Output the (X, Y) coordinate of the center of the cell containing the given text.  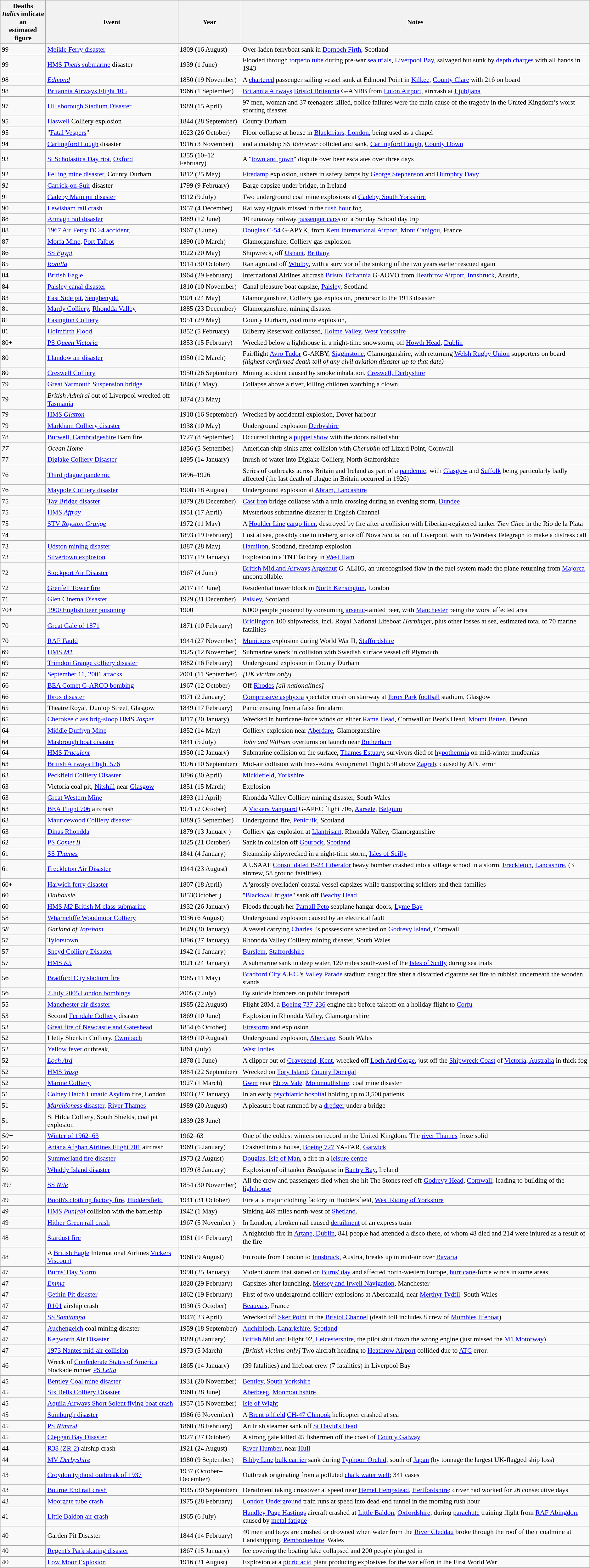
Notes (415, 22)
HMS Punjabi collision with the battleship (112, 1211)
A vessel carrying Charles I's possessions wrecked on Godrevy Island, Cornwall (415, 929)
Deaths Italics indicate anestimated figure (23, 22)
Winter of 1962–63 (112, 1136)
1852 (14 May) (210, 730)
Explosion of oil tanker Betelguese in Bantry Bay, Ireland (415, 1170)
Masbrough boat disaster (112, 742)
HMS Truculent (112, 753)
International Airlines aircrash Bristol Britannia G-AOVO from Heathrow Airport, Innsbruck, Austria, (415, 276)
Cadeby Main pit disaster (112, 197)
Explosion in Rhondda Valley, Glamorganshire (415, 1016)
Sumburgh disaster (112, 1415)
St Scholastica Day riot, Oxford (112, 159)
Stockport Air Disaster (112, 572)
Rohilla (112, 264)
1964 (29 February) (210, 276)
Bridlington 100 shipwrecks, incl. Royal National Lifeboat Harbinger, plus other losses at sea, estimated total of 70 marine fatalities (415, 625)
Tylorstown (112, 940)
British Midland Airways Argonaut G-ALHG, an unrecognised flaw in the fuel system made the plane returning from Majorca uncontrollable. (415, 572)
1867 (15 January) (210, 1551)
Middle Duffryn Mine (112, 730)
1916 (21 August) (210, 1562)
2001 (11 September) (210, 674)
SS Thames (112, 854)
Over-laden ferryboat sank in Dornoch Firth, Scotland (415, 49)
Flight 28M, a Boeing 737-236 engine fire before takeoff on a holiday flight to Corfu (415, 1005)
1921 (24 January) (210, 963)
80+ (23, 343)
Lost at sea, possibly due to iceberg strike off Nova Scotia, out of Liverpool, with no Wireless Telegraph to make a distress call (415, 535)
1869 (10 June) (210, 1016)
1852 (5 February) (210, 332)
Britannia Airways Bristol Britannia G-ANBB from Luton Airport, aircrash at Ljubljana (415, 91)
Whiddy Island disaster (112, 1170)
1990 (25 January) (210, 1272)
60+ (23, 884)
First of two underground colliery explosions at Abercanaid, near Merthyr Tydfil. South Wales (415, 1295)
A Brent oilfield CH-47 Chinook helicopter crashed at sea (415, 1415)
Harwich ferry disaster (112, 884)
1979 (8 January) (210, 1170)
62 (23, 843)
1947( 23 April) (210, 1317)
A Vickers Vanguard G-APEC flight 706, Aarsele, Belgium (415, 809)
Gethin Pit disaster (112, 1295)
1900 English beer poisoning (112, 610)
Creswell Colliery (112, 373)
Carlingford Lough disaster (112, 144)
1944 (27 November) (210, 641)
1966 (1 September) (210, 91)
STV Royston Grange (112, 524)
71 (23, 599)
Second Ferndale Colliery disaster (112, 1016)
R101 airship crash (112, 1306)
1882 (16 February) (210, 663)
A Houlder Line cargo liner, destroyed by fire after a collision with Liberian-registered tanker Tien Chee in the Rio de la Plata (415, 524)
Lewisham rail crash (112, 208)
Aberbeeg, Monmouthshire (415, 1392)
Markham Colliery disaster (112, 426)
Underground fire, Penicuik, Scotland (415, 820)
Kegworth Air Disaster (112, 1339)
93 (23, 159)
Hamilton, Scotland, firedamp explosion (415, 546)
1841 (5 July) (210, 742)
Panic ensuing from a false fire alarm (415, 708)
1945 (30 September) (210, 1490)
Regent's Park skating disaster (112, 1551)
1925 (12 November) (210, 652)
Wrecked below a lighthouse in a night-time snowstorm, off Howth Head, Dublin (415, 343)
74 (23, 535)
A USAAF Consolidated B-24 Liberator heavy bomber crashed into a village school in a storm, Freckleton, Lancashire, (3 aircrew, 58 ground fatalities) (415, 869)
American ship sinks after collision with Cherubim off Lizard Point, Cornwall (415, 448)
Glamorganshire, Colliery gas explosion, precursor to the 1913 disaster (415, 298)
1967 (12 October) (210, 686)
1355 (10–12 February) (210, 159)
Haswell Colliery explosion (112, 122)
Explosion at a picric acid plant producing explosives for the war effort in the First World War (415, 1562)
1981 (14 February) (210, 1237)
Underground explosion in County Durham (415, 663)
Underground explosion Derbyshire (415, 426)
Residential tower block in North Kensington, London (415, 588)
1986 (6 November) (210, 1415)
1895 (14 January) (210, 460)
Capsizes after launching, Mersey and Irwell Navigation, Manchester (415, 1283)
87 (23, 242)
1950 (26 September) (210, 373)
"Blackwall frigate" sank off Beachy Head (415, 895)
"Fatal Vespers" (112, 133)
2017 (14 June) (210, 588)
1922 (20 May) (210, 253)
50+ (23, 1136)
RAF Fauld (112, 641)
Marchioness disaster, River Thames (112, 1105)
Little Baldon air crash (112, 1516)
Micklefield, Yorkshire (415, 775)
1921 (24 August) (210, 1449)
Mid-air collision with Inex-Adria Aviopromet Flight 550 above Zagreb, caused by ATC error (415, 764)
1976 (10 September) (210, 764)
Year (210, 22)
Manchester air disaster (112, 1005)
Munitions explosion during World War II, Staffordshire (415, 641)
Victoria coal pit, Nitshill near Glasgow (112, 787)
1828 (29 February) (210, 1283)
Peckfield Colliery Disaster (112, 775)
Freckleton Air Disaster (112, 869)
Ibrox disaster (112, 697)
49? (23, 1185)
SS Samtampa (112, 1317)
Two underground coal mine explosions at Cadeby, South Yorkshire (415, 197)
HMS K5 (112, 963)
1980 (9 September) (210, 1460)
Moorgate tube crash (112, 1502)
Mining accident caused by smoke inhalation, Creswell, Derbyshire (415, 373)
1885 (23 December) (210, 309)
90 (23, 208)
1854 (30 November) (210, 1185)
Cherokee class brig-sloop HMS Jasper (112, 719)
Steamship shipwrecked in a night-time storm, Isles of Scilly (415, 854)
Collapse above a river, killing children watching a clown (415, 384)
Ran aground off Whitby, with a survivor of the sinking of the two years earlier rescued again (415, 264)
97 men, woman and 37 teenagers killed, police failures were the main cause of the tragedy in the United Kingdom’s worst sporting disaster (415, 106)
Easington Colliery (112, 320)
83 (23, 298)
1890 (10 March) (210, 242)
1985 (11 May) (210, 978)
Sank in collision off Gourock, Scotland (415, 843)
Glen Cinema Disaster (112, 599)
An Irish steamer sank off St David's Head (415, 1426)
SS Egypt (112, 253)
Mauricewood Colliery disaster (112, 820)
1927 (1 March) (210, 1083)
Great Western Mine (112, 798)
Sinking 469 miles north-west of Shetland. (415, 1211)
British Eagle (112, 276)
1929 (31 December) (210, 599)
A submarine sank in deep water, 120 miles south-west of the Isles of Scilly during sea trials (415, 963)
1874 (23 May) (210, 399)
All the crew and passengers died when she hit The Stones reef off Godrevy Head, Cornwall; leading to building of the lighthouse (415, 1185)
Six Bells Colliery Disaster (112, 1392)
46 (23, 1366)
Isle of Wight (415, 1404)
1856 (5 September) (210, 448)
Ariana Afghan Airlines Flight 701 aircrash (112, 1147)
Fire at a major clothing factory in Huddersfield, West Riding of Yorkshire (415, 1200)
Colliery explosion near Aberdare, Glamorganshire (415, 730)
Outbreak originating from a polluted chalk water well; 341 cases (415, 1475)
1896–1926 (210, 475)
1839 (28 June) (210, 1121)
Wreck of Confederate States of America blockade runner PS Lelia (112, 1366)
BEA Flight 706 aircrash (112, 809)
Croydon typhoid outbreak of 1937 (112, 1475)
Stardust fire (112, 1237)
A "town and gown" dispute over beer escalates over three days (415, 159)
Trimdon Grange colliery disaster (112, 663)
Explosion (415, 787)
A chartered passenger sailing vessel sunk at Edmond Point in Kilkee, County Clare with 216 on board (415, 80)
[UK victims only] (415, 674)
Underground explosion at Abram, Lancashire (415, 490)
Emma (112, 1283)
1865 (14 January) (210, 1366)
Great Gale of 1871 (112, 625)
1914 (30 October) (210, 264)
East Side pit, Senghenydd (112, 298)
West Indies (415, 1049)
A nightclub fire in Artane, Dublin, 841 people had attended a disco there, of whom 48 died and 214 were injured as a result of the fire (415, 1237)
SS Nile (112, 1185)
Theatre Royal, Dunlop Street, Glasgow (112, 708)
Off Rhodes [all nationalities] (415, 686)
Handley Page Hastings aircraft crashed at Little Baldon, Oxfordshire, during parachute training flight from RAF Abingdon, caused by metal fatigue (415, 1516)
Armagh rail disaster (112, 219)
HMS M1 (112, 652)
1896 (27 January) (210, 940)
1989 (20 August) (210, 1105)
94 (23, 144)
1896 (30 April) (210, 775)
70+ (23, 610)
1889 (5 September) (210, 820)
River Humber, near Hull (415, 1449)
1649 (30 January) (210, 929)
1889 (12 June) (210, 219)
1957 (4 December) (210, 208)
Great fire of Newcastle and Gateshead (112, 1027)
Edmond (112, 80)
PS Comet II (112, 843)
Paisley canal disaster (112, 287)
Cast iron bridge collapse with a train crossing during an evening storm, Dundee (415, 501)
Udston mining disaster (112, 546)
1944 (23 August) (210, 869)
One of the coldest winters on record in the United Kingdom. The river Thames froze solid (415, 1136)
Wrecked off Sker Point in the Bristol Channel (death toll includes 8 crew of Mumbles lifeboat) (415, 1317)
1810 (10 November) (210, 287)
In an early psychiatric hospital holding up to 3,500 patients (415, 1094)
HMS M2 British M class submarine (112, 907)
Floor collapse at house in Blackfriars, London, being used as a chapel (415, 133)
1879 (13 January ) (210, 832)
Sneyd Colliery Disaster (112, 952)
Glamorganshire, mining disaster (415, 309)
Occurred during a puppet show with the doors nailed shut (415, 437)
1879 (28 December) (210, 501)
1817 (20 January) (210, 719)
1939 (1 June) (210, 64)
Burns' Day Storm (112, 1272)
London Underground train runs at speed into dead-end tunnel in the morning rush hour (415, 1502)
Bradford City stadium fire (112, 978)
1941 (31 October) (210, 1200)
1968 (9 August) (210, 1257)
1965 (6 July) (210, 1516)
Loch Ard (112, 1061)
41 (23, 1516)
1942 (1 January) (210, 952)
1849 (17 February) (210, 708)
1884 (22 September) (210, 1072)
Great Yarmouth Suspension bridge (112, 384)
Submarine collision on the surface, Thames Estuary, survivors died of hypothermia on mid-winter mudbanks (415, 753)
1975 (28 February) (210, 1502)
Carrick-on-Suir disaster (112, 186)
1931 (20 November) (210, 1381)
1937 (October–December) (210, 1475)
Yellow fever outbreak, (112, 1049)
Barge capsize under bridge, in Ireland (415, 186)
Submarine wreck in collision with Swedish surface vessel off Plymouth (415, 652)
Colney Hatch Lunatic Asylum fire, London (112, 1094)
British Admiral out of Liverpool wrecked off Tasmania (112, 399)
1841 (4 January) (210, 854)
A clipper out of Gravesend, Kent, wrecked off Loch Ard Gorge, just off the Shipwreck Coast of Victoria, Australia in thick fog (415, 1061)
Gwm near Ebbw Vale, Monmouthshire, coal mine disaster (415, 1083)
67 (23, 674)
1853(October ) (210, 895)
1623 (26 October) (210, 133)
BEA Comet G-ARCO bombing (112, 686)
County Durham (415, 122)
A 'grossly overladen' coastal vessel capsizes while transporting soldiers and their families (415, 884)
Hillsborough Stadium Disaster (112, 106)
97 (23, 106)
Derailment taking crossover at speed near Hemel Hempstead, Hertfordshire; driver had worked for 26 consecutive days (415, 1490)
HMS Thetis submarine disaster (112, 64)
1967 (5 November ) (210, 1223)
1989 (8 January) (210, 1339)
1973 (5 March) (210, 1351)
Flooded through torpedo tube during pre-war sea trials, Liverpool Bay, salvaged but sunk by depth charges with all hands in 1943 (415, 64)
1853 (15 February) (210, 343)
1908 (18 August) (210, 490)
Meikle Ferry disaster (112, 49)
Canal pleasure boat capsize, Paisley, Scotland (415, 287)
1903 (27 January) (210, 1094)
Inrush of water into Diglake Colliery, North Staffordshire (415, 460)
British Midland Flight 92, Leicestershire, the pilot shut down the wrong engine (just missed the M1 Motorway) (415, 1339)
1918 (16 September) (210, 415)
1969 (5 January) (210, 1147)
John and William overturns on launch near Rotherham (415, 742)
Bradford City A.F.C.'s Valley Parade stadium caught fire after a discarded cigarette set fire to rubbish underneath the wooden stands (415, 978)
1844 (28 September) (210, 122)
1893 (11 April) (210, 798)
(39 fatalities) and lifeboat crew (7 fatalities) in Liverpool Bay (415, 1366)
1850 (19 November) (210, 80)
7 July 2005 London bombings (112, 993)
1846 (2 May) (210, 384)
Shipwreck, off Ushant, Brittany (415, 253)
92 (23, 174)
6,000 people poisoned by consuming arsenic-tainted beer, with Manchester being the worst affected area (415, 610)
Floods through her Parnall Peto seaplane hangar doors, Lyme Bay (415, 907)
1950 (12 March) (210, 358)
In London, a broken rail caused derailment of an express train (415, 1223)
Felling mine disaster, County Durham (112, 174)
Bilberry Reservoir collapsed, Holme Valley, West Yorkshire (415, 332)
Grenfell Tower fire (112, 588)
Violent storm that started on Burns' day and affected north-western Europe, hurricane-force winds in some areas (415, 1272)
[British victims only] Two aircraft heading to Heathrow Airport collided due to ATC error. (415, 1351)
1962–63 (210, 1136)
78 (23, 437)
1900 (210, 610)
1960 (28 June) (210, 1392)
PS Queen Victoria (112, 343)
MV Derbyshire (112, 1460)
1878 (1 June) (210, 1061)
Wrecked by accidental explosion, Dover harbour (415, 415)
Paisley, Scotland (415, 599)
Douglas C-54 G-APYK, from Kent International Airport, Mont Canigou, France (415, 230)
1950 (12 January) (210, 753)
Crashed into a house, Boeing 727 YA-FAR, Gatwick (415, 1147)
Third plague pandemic (112, 475)
1799 (9 February) (210, 186)
Cleggan Bay Disaster (112, 1437)
September 11, 2001 attacks (112, 674)
1967 (3 June) (210, 230)
85 (23, 264)
1825 (21 October) (210, 843)
1893 (19 February) (210, 535)
and a coalship SS Retriever collided and sank, Carlingford Lough, County Down (415, 144)
HMS Affray (112, 513)
1809 (16 August) (210, 49)
1938 (10 May) (210, 426)
Low Moor Explosion (112, 1562)
Beauvais, France (415, 1306)
1967 Air Ferry DC-4 accident, (112, 230)
1942 (1 May) (210, 1211)
1854 (6 October) (210, 1027)
1959 (18 September) (210, 1328)
1812 (25 May) (210, 174)
Bibby Line bulk carrier sank during Typhoon Orchid, south of Japan (by tonnage the largest UK-flagged ship loss) (415, 1460)
1901 (24 May) (210, 298)
Silvertown explosion (112, 557)
Tay Bridge disaster (112, 501)
Burwell, Cambridgeshire Barn fire (112, 437)
Underground explosion caused by an electrical fault (415, 918)
1951 (17 April) (210, 513)
Bourne End rail crash (112, 1490)
1927 (27 October) (210, 1437)
Dinas Rhondda (112, 832)
Ocean Home (112, 448)
Colliery gas explosion at Llantrisant, Rhondda Valley, Glamorganshire (415, 832)
Wrecked on Tory Island, County Donegal (415, 1072)
Morfa Mine, Port Talbot (112, 242)
Summerland fire disaster (112, 1158)
55 (23, 1005)
10 runaway railway passenger carss on a Sunday School day trip (415, 219)
Burslem, Staffordshire (415, 952)
Mysterious submarine disaster in English Channel (415, 513)
Marine Colliery (112, 1083)
PS Nimrod (112, 1426)
1930 (5 October) (210, 1306)
Lletty Shenkin Colliery, Cwmbach (112, 1038)
Compressive asphyxia spectator crush on stairway at Ibrox Park football stadium, Glasgow (415, 697)
Llandow air disaster (112, 358)
Aquila Airways Short Solent flying boat crash (112, 1404)
Garden Pit Disaster (112, 1536)
1887 (28 May) (210, 546)
A British Eagle International Airlines Vickers Viscount (112, 1257)
St Hilda Colliery, South Shields, coal pit explosion (112, 1121)
1912 (9 July) (210, 197)
1844 (14 February) (210, 1536)
Event (112, 22)
1971 (2 January) (210, 697)
Britannia Airways Flight 105 (112, 91)
1862 (19 February) (210, 1295)
A pleasure boat rammed by a dredger under a bridge (415, 1105)
1932 (26 January) (210, 907)
Bentley Coal mine disaster (112, 1381)
1973 (2 August) (210, 1158)
Railway signals missed in the rush hour fog (415, 208)
A strong gale killed 45 fishermen off the coast of County Galway (415, 1437)
Maypole Colliery disaster (112, 490)
HMS Glatton (112, 415)
1871 (10 February) (210, 625)
1936 (6 August) (210, 918)
Auchengeich coal mining disaster (112, 1328)
1727 (8 September) (210, 437)
1849 (10 August) (210, 1038)
Hither Green rail crash (112, 1223)
1972 (11 May) (210, 524)
1917 (19 January) (210, 557)
Bentley, South Yorkshire (415, 1381)
Dalhousie (112, 895)
Wrecked in hurricane-force winds on either Rame Head, Cornwall or Bear's Head, Mount Batten, Devon (415, 719)
86 (23, 253)
HMS Wasp (112, 1072)
1985 (22 August) (210, 1005)
By suicide bombers on public transport (415, 993)
Firedamp explosion, ushers in safety lamps by George Stephenson and Humphry Davy (415, 174)
Glamorganshire, Colliery gas explosion (415, 242)
1971 (2 October) (210, 809)
Garland of Topsham (112, 929)
Underground explosion, Aberdare, South Wales (415, 1038)
Holmfirth Flood (112, 332)
Wharncliffe Woodmoor Colliery (112, 918)
1967 (4 June) (210, 572)
En route from London to Innsbruck, Austria, breaks up in mid-air over Bavaria (415, 1257)
Ice covering the boating lake collapsed and 200 people plunged in (415, 1551)
Douglas, Isle of Man, a fire in a leisure centre (415, 1158)
1860 (28 February) (210, 1426)
Diglake Colliery Disaster (112, 460)
1807 (18 April) (210, 884)
1861 (July) (210, 1049)
1957 (15 November) (210, 1404)
Firestorm and explosion (415, 1027)
British Airways Flight 576 (112, 764)
1989 (15 April) (210, 106)
Mardy Colliery, Rhondda Valley (112, 309)
2005 (7 July) (210, 993)
1951 (29 May) (210, 320)
County Durham, coal mine explosion, (415, 320)
R38 (ZR-2) airship crash (112, 1449)
Explosion in a TNT factory in West Ham (415, 557)
1973 Nantes mid-air collision (112, 1351)
Booth's clothing factory fire, Huddersfield (112, 1200)
Auchinloch, Lanarkshire, Scotland (415, 1328)
1851 (15 March) (210, 787)
1916 (3 November) (210, 144)
